Scan for the cell matching the given text and deliver its (X, Y) coordinate at center. 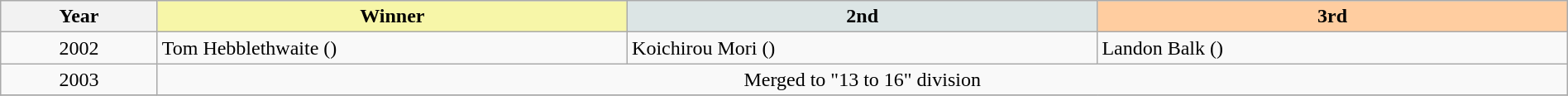
3rd (1332, 17)
Landon Balk () (1332, 48)
2nd (863, 17)
Year (79, 17)
Merged to "13 to 16" division (862, 79)
Koichirou Mori () (863, 48)
2003 (79, 79)
Tom Hebblethwaite () (392, 48)
2002 (79, 48)
Winner (392, 17)
